Return [x, y] of the center of cell containing provided text 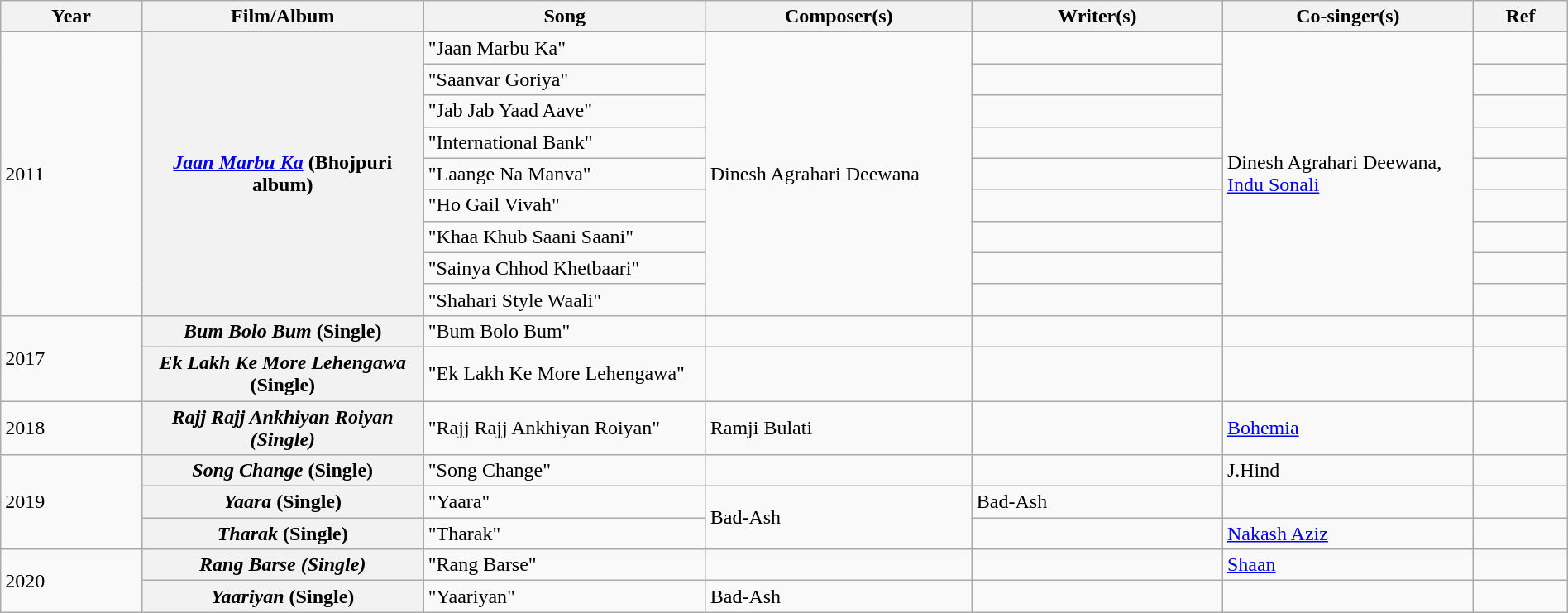
Writer(s) [1097, 17]
"Rajj Rajj Ankhiyan Roiyan" [564, 427]
Co-singer(s) [1348, 17]
"Shahari Style Waali" [564, 299]
J.Hind [1348, 471]
Bohemia [1348, 427]
"International Bank" [564, 142]
2011 [71, 174]
Year [71, 17]
Ref [1521, 17]
2018 [71, 427]
Composer(s) [839, 17]
Song Change (Single) [283, 471]
"Tharak" [564, 534]
"Bum Bolo Bum" [564, 331]
Song [564, 17]
"Yaariyan" [564, 596]
"Saanvar Goriya" [564, 79]
Ramji Bulati [839, 427]
2019 [71, 502]
"Song Change" [564, 471]
"Sainya Chhod Khetbaari" [564, 268]
Nakash Aziz [1348, 534]
"Ek Lakh Ke More Lehengawa" [564, 374]
"Khaa Khub Saani Saani" [564, 237]
Rajj Rajj Ankhiyan Roiyan (Single) [283, 427]
Yaara (Single) [283, 502]
"Laange Na Manva" [564, 174]
Shaan [1348, 565]
Dinesh Agrahari Deewana, Indu Sonali [1348, 174]
"Yaara" [564, 502]
Ek Lakh Ke More Lehengawa (Single) [283, 374]
2017 [71, 357]
Dinesh Agrahari Deewana [839, 174]
Rang Barse (Single) [283, 565]
Tharak (Single) [283, 534]
"Jab Jab Yaad Aave" [564, 111]
Bum Bolo Bum (Single) [283, 331]
"Rang Barse" [564, 565]
"Jaan Marbu Ka" [564, 48]
Jaan Marbu Ka (Bhojpuri album) [283, 174]
Yaariyan (Single) [283, 596]
2020 [71, 581]
"Ho Gail Vivah" [564, 205]
Film/Album [283, 17]
